Return the [x, y] coordinate for the center point of the cell that contains the specified text.  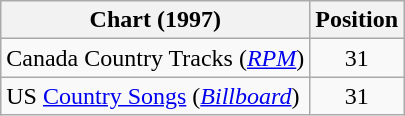
Canada Country Tracks (RPM) [156, 58]
US Country Songs (Billboard) [156, 96]
Chart (1997) [156, 20]
Position [357, 20]
